Return the [x, y] coordinate for the center point of the cell that contains the specified text.  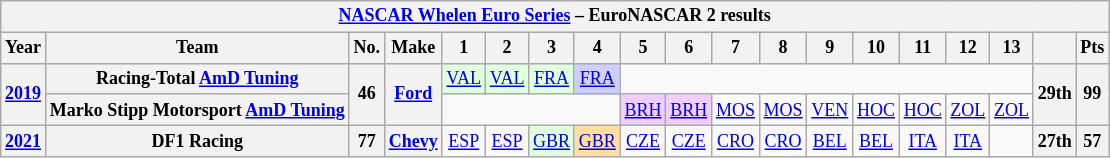
Ford [413, 94]
VEN [830, 110]
NASCAR Whelen Euro Series – EuroNASCAR 2 results [555, 16]
No. [366, 48]
46 [366, 94]
Chevy [413, 140]
57 [1092, 140]
11 [922, 48]
13 [1012, 48]
2021 [24, 140]
8 [783, 48]
5 [643, 48]
Year [24, 48]
Team [197, 48]
99 [1092, 94]
2019 [24, 94]
10 [876, 48]
Marko Stipp Motorsport AmD Tuning [197, 110]
Pts [1092, 48]
12 [968, 48]
6 [689, 48]
9 [830, 48]
4 [597, 48]
27th [1054, 140]
Racing-Total AmD Tuning [197, 78]
29th [1054, 94]
Make [413, 48]
77 [366, 140]
3 [552, 48]
DF1 Racing [197, 140]
1 [464, 48]
2 [506, 48]
7 [736, 48]
